Output the (x, y) coordinate of the center of the cell containing the given text.  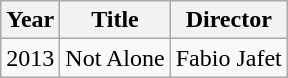
2013 (30, 58)
Year (30, 20)
Not Alone (115, 58)
Title (115, 20)
Fabio Jafet (228, 58)
Director (228, 20)
